Find where the given text appears and provide that cell's center as [x, y] coordinate. 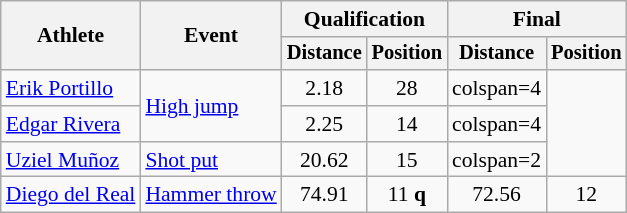
Diego del Real [71, 195]
Final [536, 19]
Edgar Rivera [71, 124]
72.56 [496, 195]
2.18 [324, 88]
14 [407, 124]
colspan=2 [496, 160]
Uziel Muñoz [71, 160]
15 [407, 160]
11 q [407, 195]
12 [586, 195]
20.62 [324, 160]
74.91 [324, 195]
Event [210, 36]
Qualification [364, 19]
Erik Portillo [71, 88]
Athlete [71, 36]
High jump [210, 106]
28 [407, 88]
Shot put [210, 160]
2.25 [324, 124]
Hammer throw [210, 195]
